Return (x, y) of the center of cell containing provided text 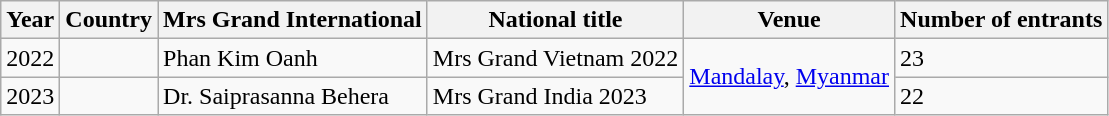
Country (109, 20)
22 (1002, 96)
Dr. Saiprasanna Behera (293, 96)
Mandalay, Myanmar (790, 77)
Mrs Grand International (293, 20)
Number of entrants (1002, 20)
Venue (790, 20)
National title (555, 20)
23 (1002, 58)
2022 (30, 58)
Mrs Grand Vietnam 2022 (555, 58)
2023 (30, 96)
Phan Kim Oanh (293, 58)
Year (30, 20)
Mrs Grand India 2023 (555, 96)
